Search for the cell housing the specified text and yield its (x, y) center coordinate. 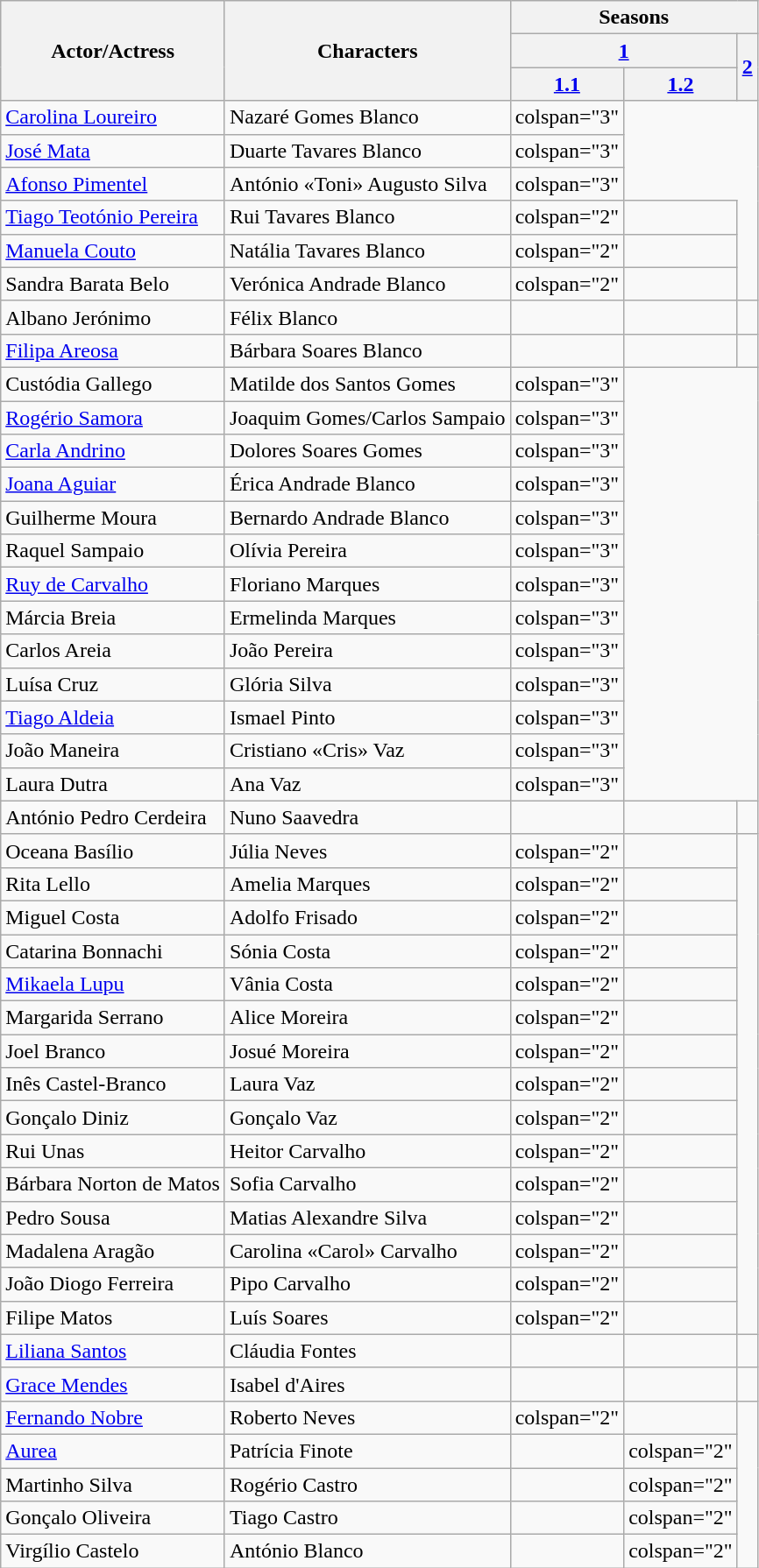
António Blanco (367, 1551)
Cristiano «Cris» Vaz (367, 751)
Sónia Costa (367, 950)
Patrícia Finote (367, 1451)
Pedro Sousa (113, 1218)
António Pedro Cerdeira (113, 817)
Martinho Silva (113, 1485)
Joana Aguiar (113, 484)
Carla Andrino (113, 451)
Rogério Samora (113, 418)
Ruy de Carvalho (113, 584)
Dolores Soares Gomes (367, 451)
Characters (367, 51)
Matias Alexandre Silva (367, 1218)
Filipa Areosa (113, 350)
Tiago Aldeia (113, 717)
Virgílio Castelo (113, 1551)
Gonçalo Diniz (113, 1118)
Vânia Costa (367, 985)
Seasons (634, 18)
Adolfo Frisado (367, 917)
1.2 (681, 84)
Nazaré Gomes Blanco (367, 117)
Félix Blanco (367, 317)
Rui Unas (113, 1151)
Actor/Actress (113, 51)
Luísa Cruz (113, 684)
Roberto Neves (367, 1417)
Nuno Saavedra (367, 817)
Custódia Gallego (113, 384)
Inês Castel-Branco (113, 1084)
Gonçalo Oliveira (113, 1518)
Laura Vaz (367, 1084)
Margarida Serrano (113, 1018)
Guilherme Moura (113, 518)
Carlos Areia (113, 651)
Glória Silva (367, 684)
Aurea (113, 1451)
Pipo Carvalho (367, 1284)
João Diogo Ferreira (113, 1284)
Duarte Tavares Blanco (367, 151)
Isabel d'Aires (367, 1384)
Ermelinda Marques (367, 618)
Ana Vaz (367, 784)
Carolina Loureiro (113, 117)
Sofia Carvalho (367, 1184)
Albano Jerónimo (113, 317)
Rita Lello (113, 884)
Cláudia Fontes (367, 1351)
Joel Branco (113, 1051)
António «Toni» Augusto Silva (367, 184)
João Pereira (367, 651)
Bárbara Soares Blanco (367, 350)
1 (624, 51)
Alice Moreira (367, 1018)
Natália Tavares Blanco (367, 251)
Márcia Breia (113, 618)
Gonçalo Vaz (367, 1118)
Carolina «Carol» Carvalho (367, 1251)
Filipe Matos (113, 1317)
Liliana Santos (113, 1351)
2 (747, 67)
Laura Dutra (113, 784)
Fernando Nobre (113, 1417)
Rogério Castro (367, 1485)
Heitor Carvalho (367, 1151)
Tiago Castro (367, 1518)
Miguel Costa (113, 917)
Joaquim Gomes/Carlos Sampaio (367, 418)
Olívia Pereira (367, 551)
Érica Andrade Blanco (367, 484)
Raquel Sampaio (113, 551)
Verónica Andrade Blanco (367, 284)
Tiago Teotónio Pereira (113, 217)
Mikaela Lupu (113, 985)
Catarina Bonnachi (113, 950)
Afonso Pimentel (113, 184)
Sandra Barata Belo (113, 284)
Ismael Pinto (367, 717)
Júlia Neves (367, 851)
Matilde dos Santos Gomes (367, 384)
Oceana Basílio (113, 851)
Josué Moreira (367, 1051)
Floriano Marques (367, 584)
Luís Soares (367, 1317)
José Mata (113, 151)
Rui Tavares Blanco (367, 217)
Grace Mendes (113, 1384)
Amelia Marques (367, 884)
Bernardo Andrade Blanco (367, 518)
Manuela Couto (113, 251)
Bárbara Norton de Matos (113, 1184)
Madalena Aragão (113, 1251)
João Maneira (113, 751)
1.1 (567, 84)
